Find where the given text appears and provide that cell's center as [X, Y] coordinate. 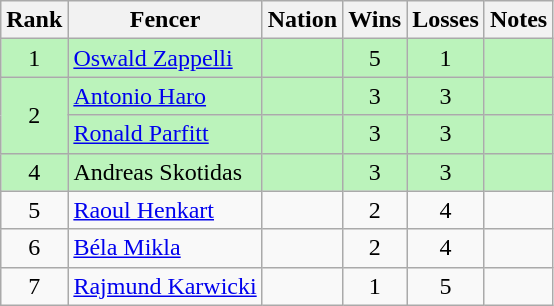
Oswald Zappelli [165, 58]
Losses [446, 20]
Andreas Skotidas [165, 172]
Notes [518, 20]
Nation [302, 20]
Ronald Parfitt [165, 134]
Antonio Haro [165, 96]
Rajmund Karwicki [165, 286]
Béla Mikla [165, 248]
Fencer [165, 20]
Wins [375, 20]
7 [34, 286]
Raoul Henkart [165, 210]
Rank [34, 20]
6 [34, 248]
